Pinpoint the cell where the given text exists, returning its (X, Y) midpoint coordinate. 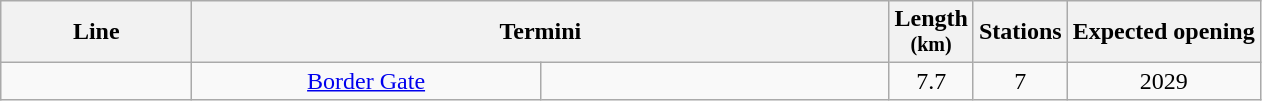
Length(km) (931, 32)
Border Gate (366, 81)
Line (96, 32)
Stations (1020, 32)
7.7 (931, 81)
7 (1020, 81)
Termini (540, 32)
2029 (1164, 81)
Expected opening (1164, 32)
